Search for the cell housing the specified text and yield its [x, y] center coordinate. 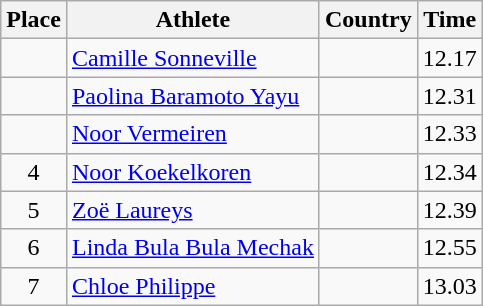
Noor Vermeiren [192, 134]
12.55 [450, 248]
Noor Koekelkoren [192, 172]
12.33 [450, 134]
6 [34, 248]
Camille Sonneville [192, 58]
Athlete [192, 20]
Linda Bula Bula Mechak [192, 248]
12.39 [450, 210]
13.03 [450, 286]
12.17 [450, 58]
5 [34, 210]
Zoë Laureys [192, 210]
4 [34, 172]
12.34 [450, 172]
12.31 [450, 96]
Paolina Baramoto Yayu [192, 96]
Time [450, 20]
Chloe Philippe [192, 286]
Country [368, 20]
7 [34, 286]
Place [34, 20]
